Return (x, y) of the center of cell containing provided text 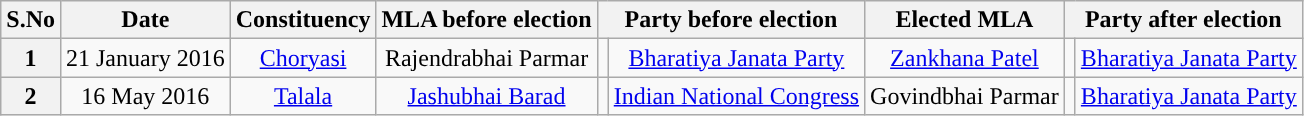
Indian National Congress (736, 96)
16 May 2016 (145, 96)
Rajendrabhai Parmar (486, 58)
2 (31, 96)
MLA before election (486, 20)
Zankhana Patel (965, 58)
Govindbhai Parmar (965, 96)
Party after election (1183, 20)
Party before election (730, 20)
21 January 2016 (145, 58)
S.No (31, 20)
Elected MLA (965, 20)
Date (145, 20)
Choryasi (303, 58)
1 (31, 58)
Constituency (303, 20)
Jashubhai Barad (486, 96)
Talala (303, 96)
